Output the (x, y) coordinate of the center of the cell containing the given text.  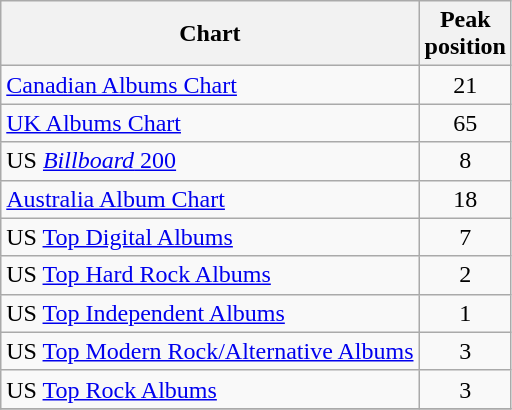
US Top Digital Albums (210, 237)
US Top Hard Rock Albums (210, 275)
2 (465, 275)
18 (465, 199)
7 (465, 237)
Australia Album Chart (210, 199)
21 (465, 85)
UK Albums Chart (210, 123)
US Top Rock Albums (210, 389)
US Billboard 200 (210, 161)
Canadian Albums Chart (210, 85)
1 (465, 313)
65 (465, 123)
US Top Independent Albums (210, 313)
US Top Modern Rock/Alternative Albums (210, 351)
Peakposition (465, 34)
8 (465, 161)
Chart (210, 34)
